Output the (x, y) coordinate of the center of the cell containing the given text.  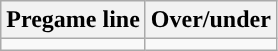
Pregame line (74, 20)
Over/under (210, 20)
